Find where the given text appears and provide that cell's center as (X, Y) coordinate. 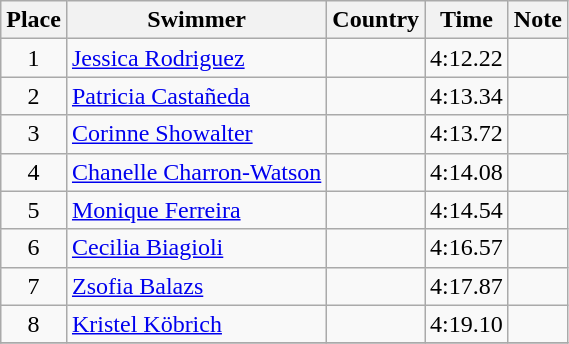
6 (34, 248)
Patricia Castañeda (196, 96)
4:14.54 (467, 210)
Zsofia Balazs (196, 286)
4:13.72 (467, 134)
Note (538, 20)
5 (34, 210)
3 (34, 134)
4:13.34 (467, 96)
4:17.87 (467, 286)
Jessica Rodriguez (196, 58)
4:16.57 (467, 248)
4 (34, 172)
Monique Ferreira (196, 210)
Country (376, 20)
Corinne Showalter (196, 134)
Cecilia Biagioli (196, 248)
1 (34, 58)
4:14.08 (467, 172)
4:12.22 (467, 58)
Place (34, 20)
2 (34, 96)
Chanelle Charron-Watson (196, 172)
7 (34, 286)
Swimmer (196, 20)
8 (34, 324)
Time (467, 20)
4:19.10 (467, 324)
Kristel Köbrich (196, 324)
